Capture the cell that displays the provided text and extract its [X, Y] central coordinate. 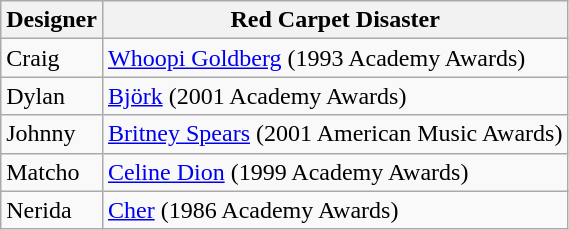
Nerida [52, 210]
Craig [52, 58]
Björk (2001 Academy Awards) [334, 96]
Britney Spears (2001 American Music Awards) [334, 134]
Celine Dion (1999 Academy Awards) [334, 172]
Johnny [52, 134]
Whoopi Goldberg (1993 Academy Awards) [334, 58]
Dylan [52, 96]
Cher (1986 Academy Awards) [334, 210]
Designer [52, 20]
Red Carpet Disaster [334, 20]
Matcho [52, 172]
